Output the [X, Y] coordinate of the center of the cell containing the given text.  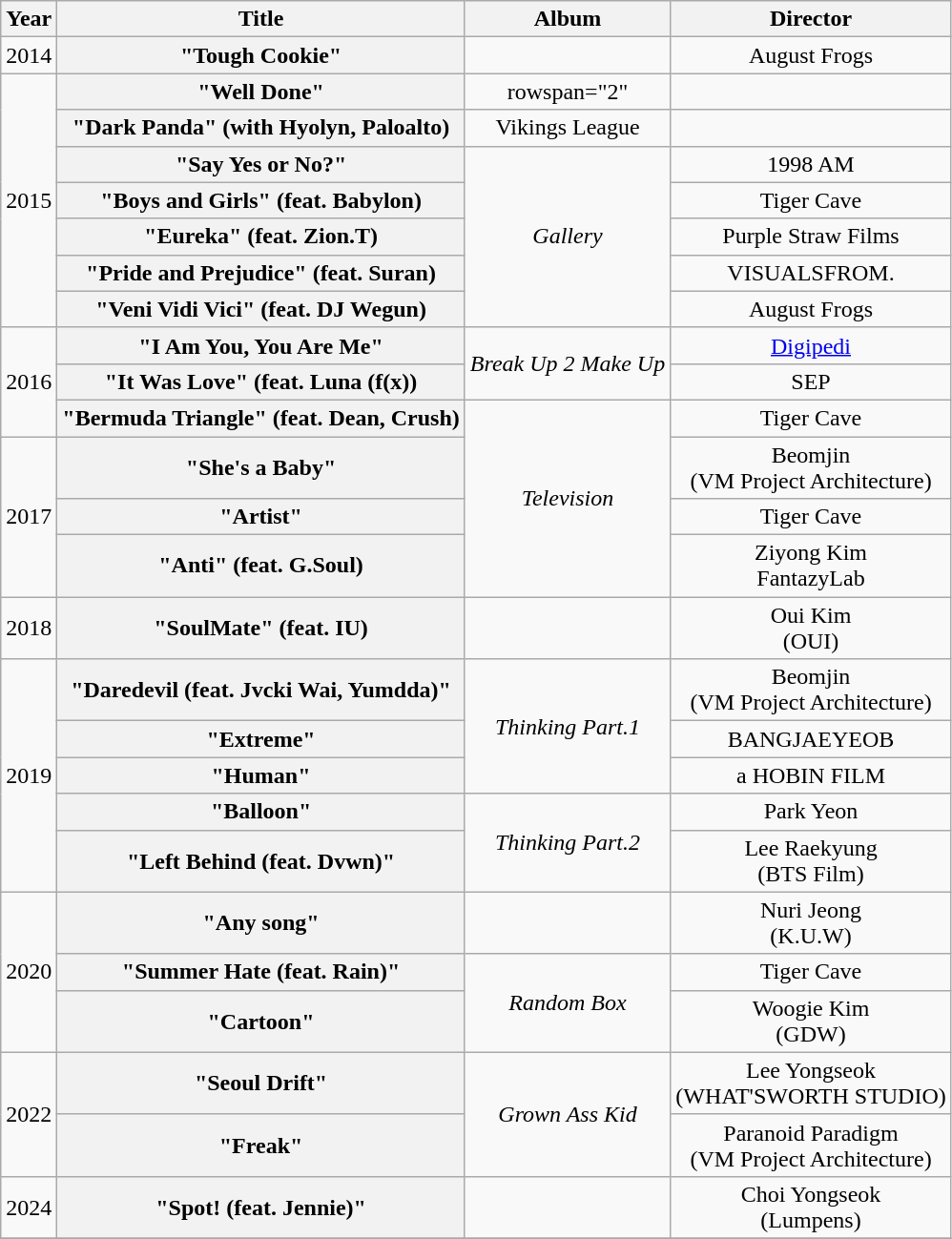
Paranoid Paradigm (VM Project Architecture) [811, 1145]
Title [261, 19]
2020 [29, 972]
Oui Kim (OUI) [811, 628]
"Well Done" [261, 92]
"Left Behind (feat. Dvwn)" [261, 860]
Thinking Part.1 [567, 727]
"Daredevil (feat. Jvcki Wai, Yumdda)" [261, 691]
Nuri Jeong (K.U.W) [811, 923]
"She's a Baby" [261, 467]
Random Box [567, 1003]
2019 [29, 775]
2016 [29, 382]
Director [811, 19]
Ziyong Kim FantazyLab [811, 567]
"Eureka" (feat. Zion.T) [261, 237]
Grown Ass Kid [567, 1114]
"Bermuda Triangle" (feat. Dean, Crush) [261, 418]
2017 [29, 517]
"Extreme" [261, 739]
"Pride and Prejudice" (feat. Suran) [261, 273]
"Anti" (feat. G.Soul) [261, 567]
rowspan="2" [567, 92]
Purple Straw Films [811, 237]
"Boys and Girls" (feat. Babylon) [261, 200]
"SoulMate" (feat. IU) [261, 628]
Year [29, 19]
Vikings League [567, 128]
1998 AM [811, 164]
2014 [29, 55]
"It Was Love" (feat. Luna (f(x)) [261, 382]
Choi Yongseok (Lumpens) [811, 1208]
2018 [29, 628]
VISUALSFROM. [811, 273]
BANGJAEYEOB [811, 739]
"Veni Vidi Vici" (feat. DJ Wegun) [261, 309]
"Balloon" [261, 812]
Break Up 2 Make Up [567, 363]
"Summer Hate (feat. Rain)" [261, 972]
"Tough Cookie" [261, 55]
Gallery [567, 237]
2022 [29, 1114]
2015 [29, 200]
Woogie Kim (GDW) [811, 1021]
SEP [811, 382]
"Any song" [261, 923]
"Spot! (feat. Jennie)" [261, 1208]
"Say Yes or No?" [261, 164]
"Human" [261, 775]
Lee Yongseok (WHAT'SWORTH STUDIO) [811, 1084]
"Artist" [261, 517]
Digipedi [811, 345]
Lee Raekyung (BTS Film) [811, 860]
Park Yeon [811, 812]
"Cartoon" [261, 1021]
Album [567, 19]
2024 [29, 1208]
Thinking Part.2 [567, 843]
Television [567, 498]
"Freak" [261, 1145]
a HOBIN FILM [811, 775]
"I Am You, You Are Me" [261, 345]
"Seoul Drift" [261, 1084]
"Dark Panda" (with Hyolyn, Paloalto) [261, 128]
